Determine the (x, y) coordinate at the center of the cell enclosing the given text.  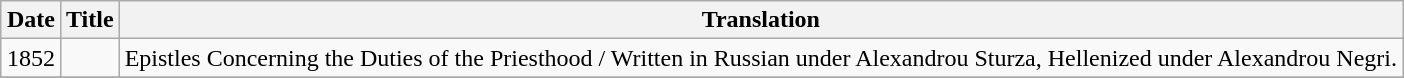
1852 (30, 58)
Title (90, 20)
Translation (760, 20)
Epistles Concerning the Duties of the Priesthood / Written in Russian under Alexandrou Sturza, Hellenized under Alexandrou Negri. (760, 58)
Date (30, 20)
